Pinpoint the cell where the given text exists, returning its (X, Y) midpoint coordinate. 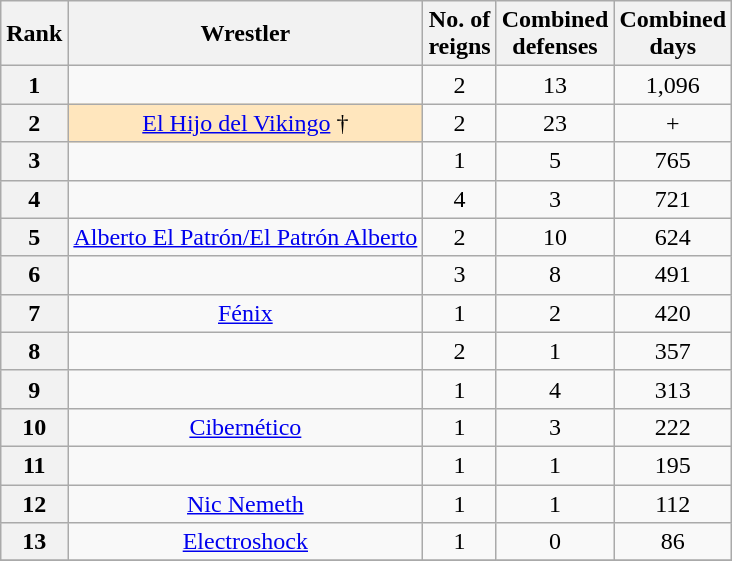
491 (673, 275)
1,096 (673, 85)
6 (34, 275)
Cibernético (246, 427)
195 (673, 465)
86 (673, 542)
+ (673, 123)
Combineddefenses (555, 34)
Combineddays (673, 34)
357 (673, 351)
12 (34, 503)
No. ofreigns (460, 34)
Rank (34, 34)
624 (673, 237)
Fénix (246, 313)
112 (673, 503)
Nic Nemeth (246, 503)
Electroshock (246, 542)
765 (673, 161)
23 (555, 123)
721 (673, 199)
9 (34, 389)
11 (34, 465)
0 (555, 542)
222 (673, 427)
Wrestler (246, 34)
Alberto El Patrón/El Patrón Alberto (246, 237)
420 (673, 313)
7 (34, 313)
313 (673, 389)
El Hijo del Vikingo † (246, 123)
